Locate the cell with the specified text and output its (x, y) center coordinate. 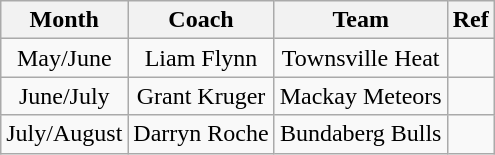
Grant Kruger (201, 96)
Ref (470, 20)
Team (360, 20)
Coach (201, 20)
Townsville Heat (360, 58)
Liam Flynn (201, 58)
Bundaberg Bulls (360, 134)
July/August (64, 134)
Mackay Meteors (360, 96)
June/July (64, 96)
Darryn Roche (201, 134)
Month (64, 20)
May/June (64, 58)
